Capture the cell that displays the provided text and extract its [x, y] central coordinate. 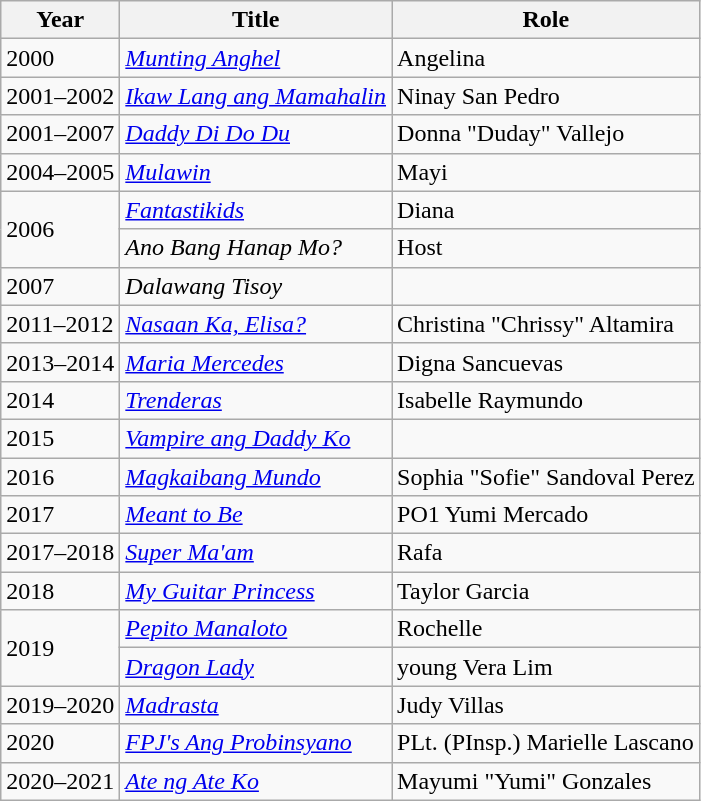
2019–2020 [60, 705]
My Guitar Princess [256, 591]
2014 [60, 400]
Host [546, 248]
Diana [546, 210]
Madrasta [256, 705]
Dragon Lady [256, 667]
Mayumi "Yumi" Gonzales [546, 781]
Vampire ang Daddy Ko [256, 438]
PO1 Yumi Mercado [546, 515]
Dalawang Tisoy [256, 286]
Sophia "Sofie" Sandoval Perez [546, 477]
young Vera Lim [546, 667]
Pepito Manaloto [256, 629]
Title [256, 20]
Mayi [546, 172]
Ano Bang Hanap Mo? [256, 248]
Maria Mercedes [256, 362]
Donna "Duday" Vallejo [546, 134]
Ikaw Lang ang Mamahalin [256, 96]
Daddy Di Do Du [256, 134]
Rochelle [546, 629]
2020–2021 [60, 781]
2001–2002 [60, 96]
Judy Villas [546, 705]
2006 [60, 229]
Mulawin [256, 172]
Role [546, 20]
Munting Anghel [256, 58]
2011–2012 [60, 324]
2001–2007 [60, 134]
Ninay San Pedro [546, 96]
Angelina [546, 58]
2018 [60, 591]
2017 [60, 515]
Fantastikids [256, 210]
Nasaan Ka, Elisa? [256, 324]
Year [60, 20]
Super Ma'am [256, 553]
2016 [60, 477]
Meant to Be [256, 515]
Isabelle Raymundo [546, 400]
PLt. (PInsp.) Marielle Lascano [546, 743]
Ate ng Ate Ko [256, 781]
Christina "Chrissy" Altamira [546, 324]
2017–2018 [60, 553]
2020 [60, 743]
Digna Sancuevas [546, 362]
2013–2014 [60, 362]
Rafa [546, 553]
2015 [60, 438]
2004–2005 [60, 172]
2007 [60, 286]
Magkaibang Mundo [256, 477]
2000 [60, 58]
Trenderas [256, 400]
2019 [60, 648]
FPJ's Ang Probinsyano [256, 743]
Taylor Garcia [546, 591]
